For the text-containing cell, return its midpoint in [X, Y] coordinate format. 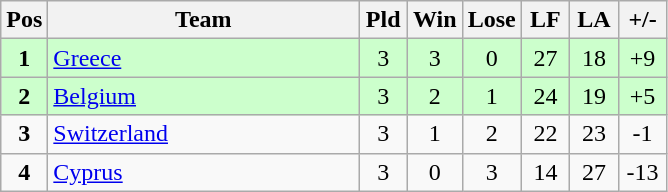
-1 [642, 134]
LF [546, 20]
+5 [642, 96]
23 [594, 134]
22 [546, 134]
+/- [642, 20]
Belgium [204, 96]
19 [594, 96]
LA [594, 20]
18 [594, 58]
Team [204, 20]
14 [546, 172]
+9 [642, 58]
Lose [492, 20]
Cyprus [204, 172]
Greece [204, 58]
-13 [642, 172]
4 [24, 172]
Pos [24, 20]
Win [434, 20]
Switzerland [204, 134]
24 [546, 96]
Pld [384, 20]
